From the cell containing the given text, extract its center point as (x, y) coordinate. 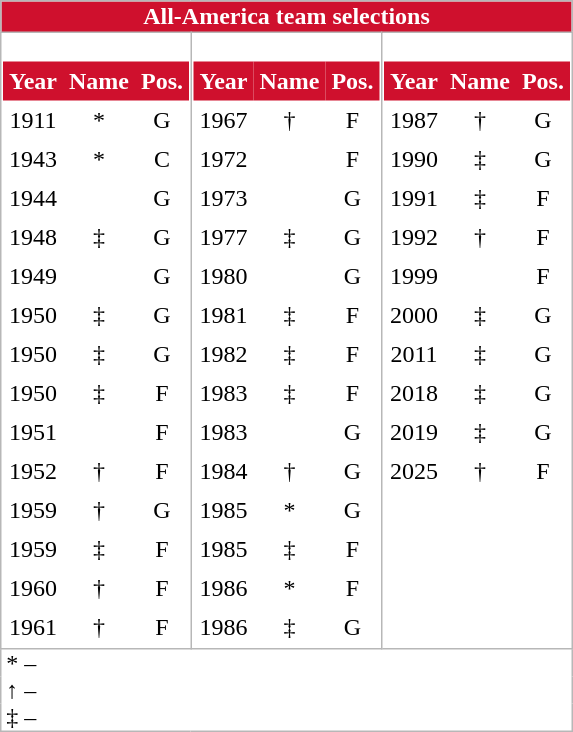
↑ – (192, 690)
1949 (33, 276)
1944 (33, 198)
1980 (223, 276)
1987 (414, 120)
1991 (414, 198)
2025 (414, 472)
1972 (223, 160)
Year Name Pos. 1967 † F 1972 F 1973 G 1977 ‡ G 1980 G 1981 ‡ F 1982 ‡ F 1983 ‡ F 1983 G 1984 † G 1985 * G 1985 ‡ F 1986 * F 1986 ‡ G (286, 340)
1990 (414, 160)
1982 (223, 354)
1984 (223, 472)
1951 (33, 432)
Year Name Pos. 1987 † G 1990 ‡ G 1991 ‡ F 1992 † F 1999 F 2000 ‡ G 2011 ‡ G 2018 ‡ G 2019 ‡ G 2025 † F (477, 340)
Year Name Pos. 1911 * G 1943 * C 1944 G 1948 ‡ G 1949 G 1950 ‡ G 1950 ‡ G 1950 ‡ F 1951 F 1952 † F 1959 † G 1959 ‡ F 1960 † F 1961 † F (96, 340)
C (162, 160)
‡ – (192, 718)
* – (192, 663)
1973 (223, 198)
1999 (414, 276)
1911 (33, 120)
2011 (414, 354)
1960 (33, 588)
1967 (223, 120)
1952 (33, 472)
1943 (33, 160)
1977 (223, 238)
All-America team selections (286, 17)
1992 (414, 238)
1948 (33, 238)
1961 (33, 628)
2018 (414, 394)
2019 (414, 432)
2000 (414, 316)
1981 (223, 316)
